Pinpoint the cell where the given text exists, returning its (X, Y) midpoint coordinate. 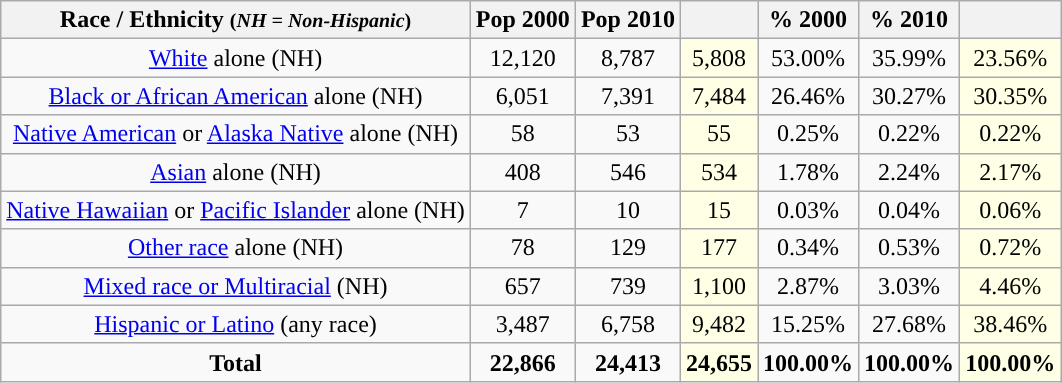
12,120 (522, 58)
0.06% (1010, 210)
2.87% (808, 286)
546 (628, 172)
7 (522, 210)
0.25% (808, 134)
26.46% (808, 96)
1,100 (718, 286)
177 (718, 248)
78 (522, 248)
0.34% (808, 248)
22,866 (522, 362)
739 (628, 286)
6,758 (628, 324)
15.25% (808, 324)
55 (718, 134)
24,655 (718, 362)
Pop 2010 (628, 20)
657 (522, 286)
0.72% (1010, 248)
5,808 (718, 58)
Hispanic or Latino (any race) (236, 324)
Other race alone (NH) (236, 248)
Native American or Alaska Native alone (NH) (236, 134)
% 2010 (910, 20)
8,787 (628, 58)
58 (522, 134)
4.46% (1010, 286)
129 (628, 248)
23.56% (1010, 58)
Asian alone (NH) (236, 172)
Race / Ethnicity (NH = Non-Hispanic) (236, 20)
27.68% (910, 324)
Total (236, 362)
2.17% (1010, 172)
0.53% (910, 248)
2.24% (910, 172)
Black or African American alone (NH) (236, 96)
6,051 (522, 96)
35.99% (910, 58)
0.03% (808, 210)
Native Hawaiian or Pacific Islander alone (NH) (236, 210)
534 (718, 172)
3.03% (910, 286)
9,482 (718, 324)
% 2000 (808, 20)
1.78% (808, 172)
24,413 (628, 362)
3,487 (522, 324)
53.00% (808, 58)
10 (628, 210)
30.27% (910, 96)
408 (522, 172)
Pop 2000 (522, 20)
53 (628, 134)
38.46% (1010, 324)
0.04% (910, 210)
Mixed race or Multiracial (NH) (236, 286)
15 (718, 210)
30.35% (1010, 96)
7,391 (628, 96)
7,484 (718, 96)
White alone (NH) (236, 58)
